Scan for the cell matching the given text and deliver its [x, y] coordinate at center. 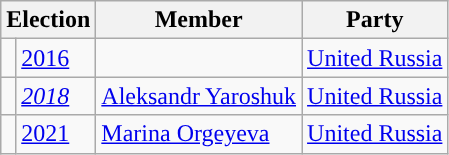
Marina Orgeyeva [199, 134]
2018 [56, 96]
Member [199, 20]
Aleksandr Yaroshuk [199, 96]
2016 [56, 58]
Party [375, 20]
2021 [56, 134]
Election [48, 20]
